Return [X, Y] of the center of cell containing provided text 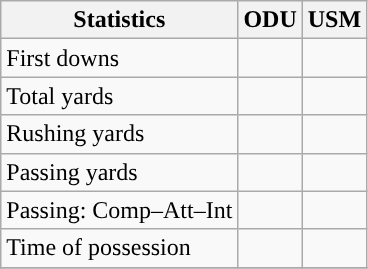
Statistics [120, 20]
Time of possession [120, 248]
Passing: Comp–Att–Int [120, 210]
First downs [120, 58]
ODU [270, 20]
USM [334, 20]
Rushing yards [120, 134]
Total yards [120, 96]
Passing yards [120, 172]
